Search for the cell housing the specified text and yield its [x, y] center coordinate. 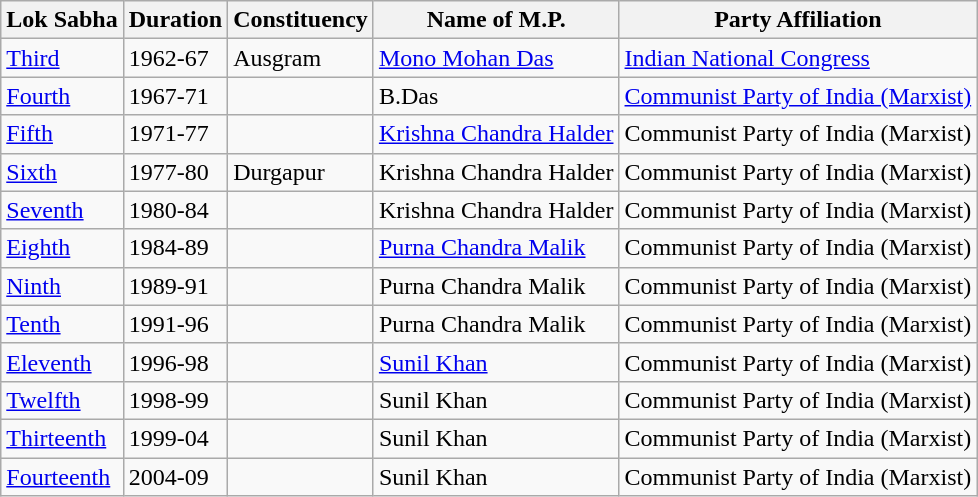
1984-89 [175, 248]
Ausgram [301, 58]
Durgapur [301, 172]
1998-99 [175, 400]
Fourth [62, 96]
1971-77 [175, 134]
Name of M.P. [496, 20]
Party Affiliation [798, 20]
Lok Sabha [62, 20]
Ninth [62, 286]
Duration [175, 20]
1999-04 [175, 438]
1989-91 [175, 286]
Eighth [62, 248]
Seventh [62, 210]
Fifth [62, 134]
B.Das [496, 96]
1962-67 [175, 58]
Thirteenth [62, 438]
Indian National Congress [798, 58]
1967-71 [175, 96]
1991-96 [175, 324]
Twelfth [62, 400]
Sixth [62, 172]
1996-98 [175, 362]
1980-84 [175, 210]
1977-80 [175, 172]
Eleventh [62, 362]
Constituency [301, 20]
Mono Mohan Das [496, 58]
Tenth [62, 324]
2004-09 [175, 477]
Fourteenth [62, 477]
Third [62, 58]
